Determine the [x, y] coordinate at the center of the cell enclosing the given text.  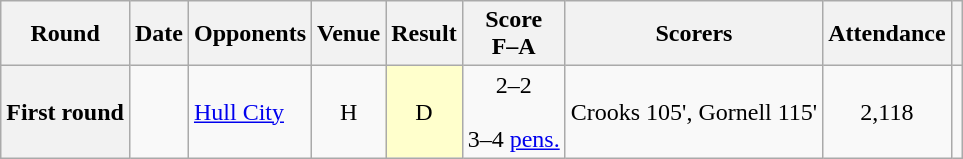
2,118 [887, 112]
First round [66, 112]
Crooks 105', Gornell 115' [694, 112]
Date [158, 34]
Scorers [694, 34]
Result [424, 34]
2–2 3–4 pens. [514, 112]
H [349, 112]
Round [66, 34]
D [424, 112]
Hull City [250, 112]
ScoreF–A [514, 34]
Attendance [887, 34]
Venue [349, 34]
Opponents [250, 34]
